Search for the cell housing the specified text and yield its [X, Y] center coordinate. 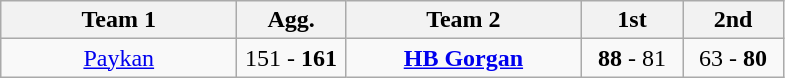
151 - 161 [292, 58]
Agg. [292, 20]
1st [632, 20]
Paykan [119, 58]
Team 1 [119, 20]
63 - 80 [732, 58]
Team 2 [463, 20]
88 - 81 [632, 58]
2nd [732, 20]
HB Gorgan [463, 58]
